From the cell containing the given text, extract its center point as [X, Y] coordinate. 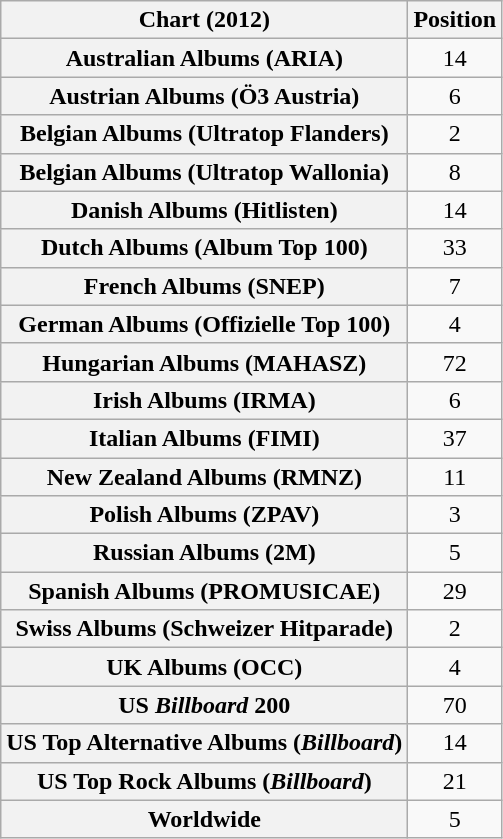
Hungarian Albums (MAHASZ) [204, 362]
Worldwide [204, 819]
Polish Albums (ZPAV) [204, 515]
Belgian Albums (Ultratop Wallonia) [204, 172]
72 [455, 362]
Russian Albums (2M) [204, 553]
Irish Albums (IRMA) [204, 400]
33 [455, 248]
Belgian Albums (Ultratop Flanders) [204, 134]
Danish Albums (Hitlisten) [204, 210]
21 [455, 781]
Austrian Albums (Ö3 Austria) [204, 96]
37 [455, 438]
UK Albums (OCC) [204, 667]
Australian Albums (ARIA) [204, 58]
US Top Alternative Albums (Billboard) [204, 743]
German Albums (Offizielle Top 100) [204, 324]
US Billboard 200 [204, 705]
Dutch Albums (Album Top 100) [204, 248]
US Top Rock Albums (Billboard) [204, 781]
Chart (2012) [204, 20]
11 [455, 477]
Spanish Albums (PROMUSICAE) [204, 591]
70 [455, 705]
29 [455, 591]
3 [455, 515]
Position [455, 20]
7 [455, 286]
New Zealand Albums (RMNZ) [204, 477]
Italian Albums (FIMI) [204, 438]
Swiss Albums (Schweizer Hitparade) [204, 629]
8 [455, 172]
French Albums (SNEP) [204, 286]
